Output the (X, Y) coordinate of the center of the cell containing the given text.  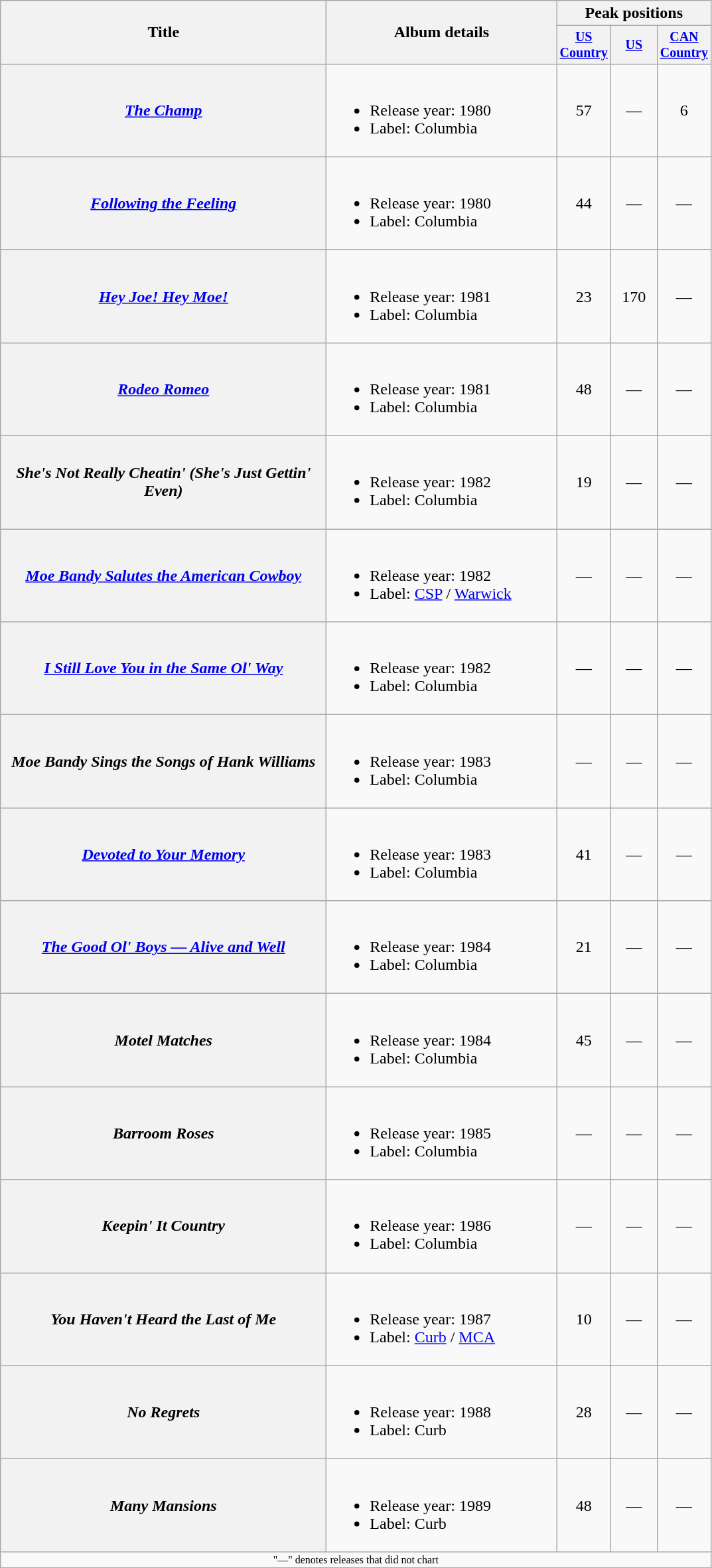
Peak positions (634, 13)
Title (163, 33)
You Haven't Heard the Last of Me (163, 1319)
Release year: 1987Label: Curb / MCA (442, 1319)
6 (684, 110)
Rodeo Romeo (163, 389)
Release year: 1989Label: Curb (442, 1505)
Release year: 1985Label: Columbia (442, 1133)
Album details (442, 33)
Devoted to Your Memory (163, 854)
Keepin' It Country (163, 1226)
"—" denotes releases that did not chart (356, 1559)
28 (584, 1412)
CAN Country (684, 45)
44 (584, 203)
US (634, 45)
Hey Joe! Hey Moe! (163, 296)
The Good Ol' Boys — Alive and Well (163, 947)
Following the Feeling (163, 203)
Moe Bandy Salutes the American Cowboy (163, 576)
Moe Bandy Sings the Songs of Hank Williams (163, 761)
Barroom Roses (163, 1133)
170 (634, 296)
Many Mansions (163, 1505)
The Champ (163, 110)
US Country (584, 45)
41 (584, 854)
Release year: 1988Label: Curb (442, 1412)
10 (584, 1319)
Motel Matches (163, 1040)
Release year: 1982Label: CSP / Warwick (442, 576)
Release year: 1986Label: Columbia (442, 1226)
I Still Love You in the Same Ol' Way (163, 668)
57 (584, 110)
45 (584, 1040)
She's Not Really Cheatin' (She's Just Gettin' Even) (163, 483)
19 (584, 483)
23 (584, 296)
No Regrets (163, 1412)
21 (584, 947)
